Locate the cell with the specified text and output its [X, Y] center coordinate. 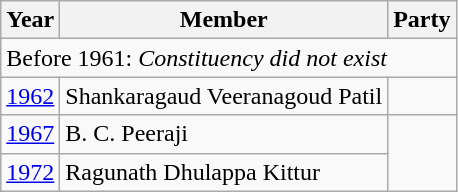
Ragunath Dhulappa Kittur [224, 172]
1972 [30, 172]
B. C. Peeraji [224, 134]
Party [422, 20]
Shankaragaud Veeranagoud Patil [224, 96]
Before 1961: Constituency did not exist [228, 58]
1962 [30, 96]
Year [30, 20]
Member [224, 20]
1967 [30, 134]
